Determine the [X, Y] coordinate at the center of the cell enclosing the given text.  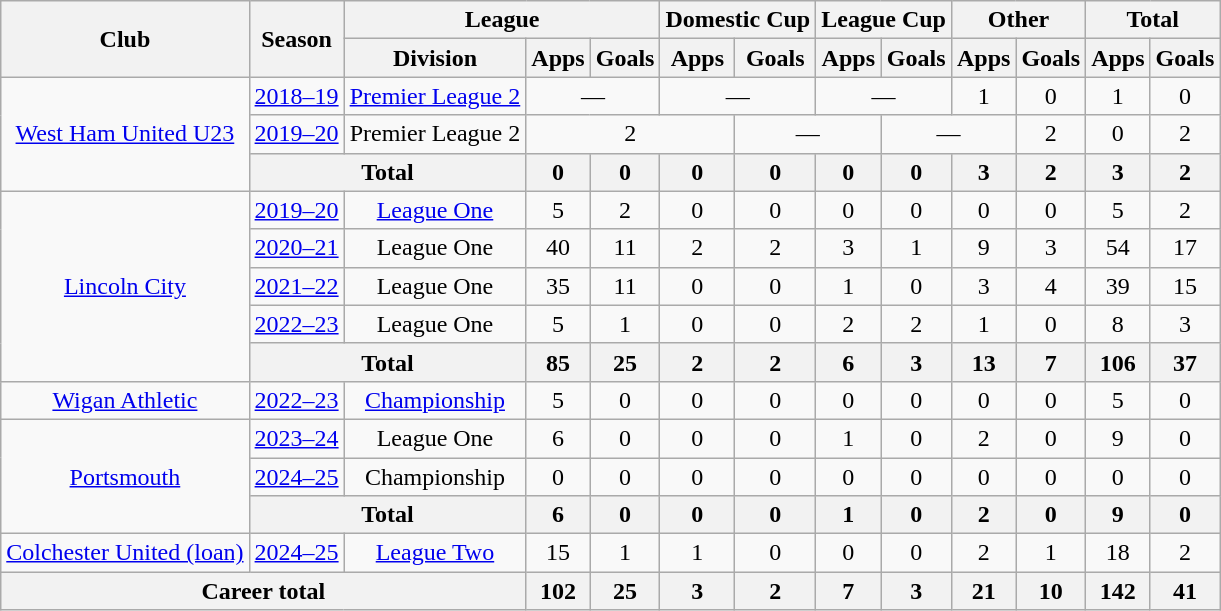
106 [1118, 362]
85 [558, 362]
41 [1185, 591]
2021–22 [296, 286]
League Two [435, 553]
League Cup [884, 20]
Other [1018, 20]
54 [1118, 248]
40 [558, 248]
Career total [264, 591]
Wigan Athletic [125, 400]
142 [1118, 591]
10 [1051, 591]
17 [1185, 248]
Season [296, 39]
2023–24 [296, 438]
Domestic Cup [738, 20]
4 [1051, 286]
2018–19 [296, 96]
2020–21 [296, 248]
8 [1118, 324]
21 [983, 591]
18 [1118, 553]
102 [558, 591]
West Ham United U23 [125, 134]
Club [125, 39]
League [502, 20]
39 [1118, 286]
Portsmouth [125, 476]
Lincoln City [125, 286]
37 [1185, 362]
Division [435, 58]
Colchester United (loan) [125, 553]
35 [558, 286]
13 [983, 362]
